Scan for the cell matching the given text and deliver its [X, Y] coordinate at center. 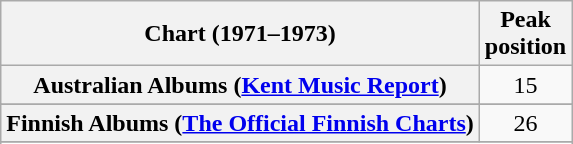
26 [525, 123]
Chart (1971–1973) [240, 34]
Australian Albums (Kent Music Report) [240, 85]
Peakposition [525, 34]
Finnish Albums (The Official Finnish Charts) [240, 123]
15 [525, 85]
